Determine the [x, y] coordinate at the center of the cell enclosing the given text.  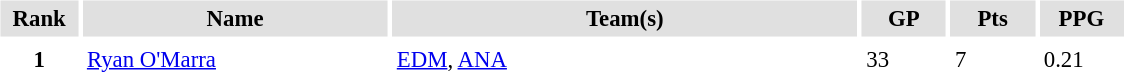
GP [904, 18]
Name [234, 18]
Rank [38, 18]
Team(s) [624, 18]
Pts [993, 18]
PPG [1081, 18]
